Determine the [X, Y] coordinate at the center of the cell enclosing the given text.  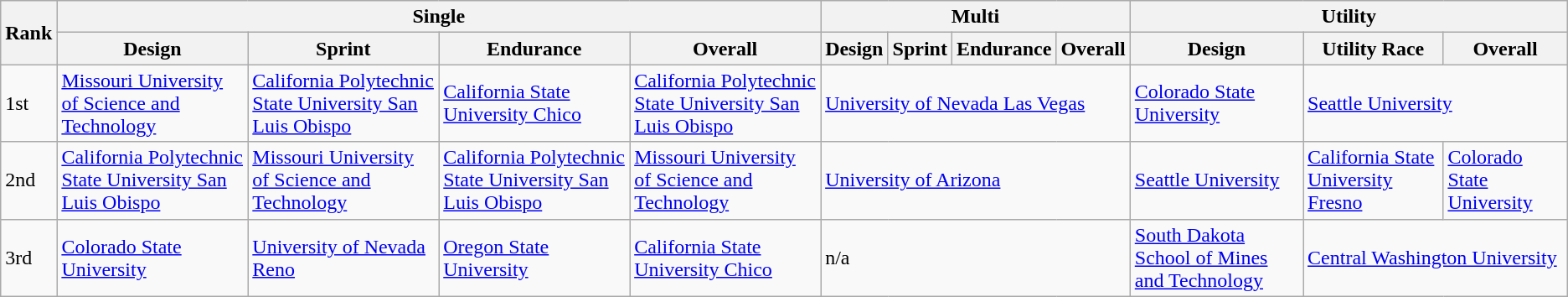
California State University Fresno [1374, 180]
Utility Race [1374, 49]
Multi [976, 17]
Oregon State University [534, 258]
University of Nevada Reno [343, 258]
University of Arizona [976, 180]
Central Washington University [1436, 258]
2nd [28, 180]
Utility [1349, 17]
3rd [28, 258]
Single [439, 17]
University of Nevada Las Vegas [976, 103]
Rank [28, 33]
South Dakota School of Mines and Technology [1216, 258]
1st [28, 103]
n/a [976, 258]
